Extract the [x, y] coordinate from the center of the cell holding the provided text.  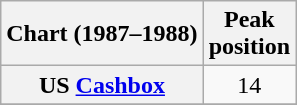
14 [249, 85]
US Cashbox [102, 85]
Peakposition [249, 34]
Chart (1987–1988) [102, 34]
